Output the (X, Y) coordinate of the center of the cell containing the given text.  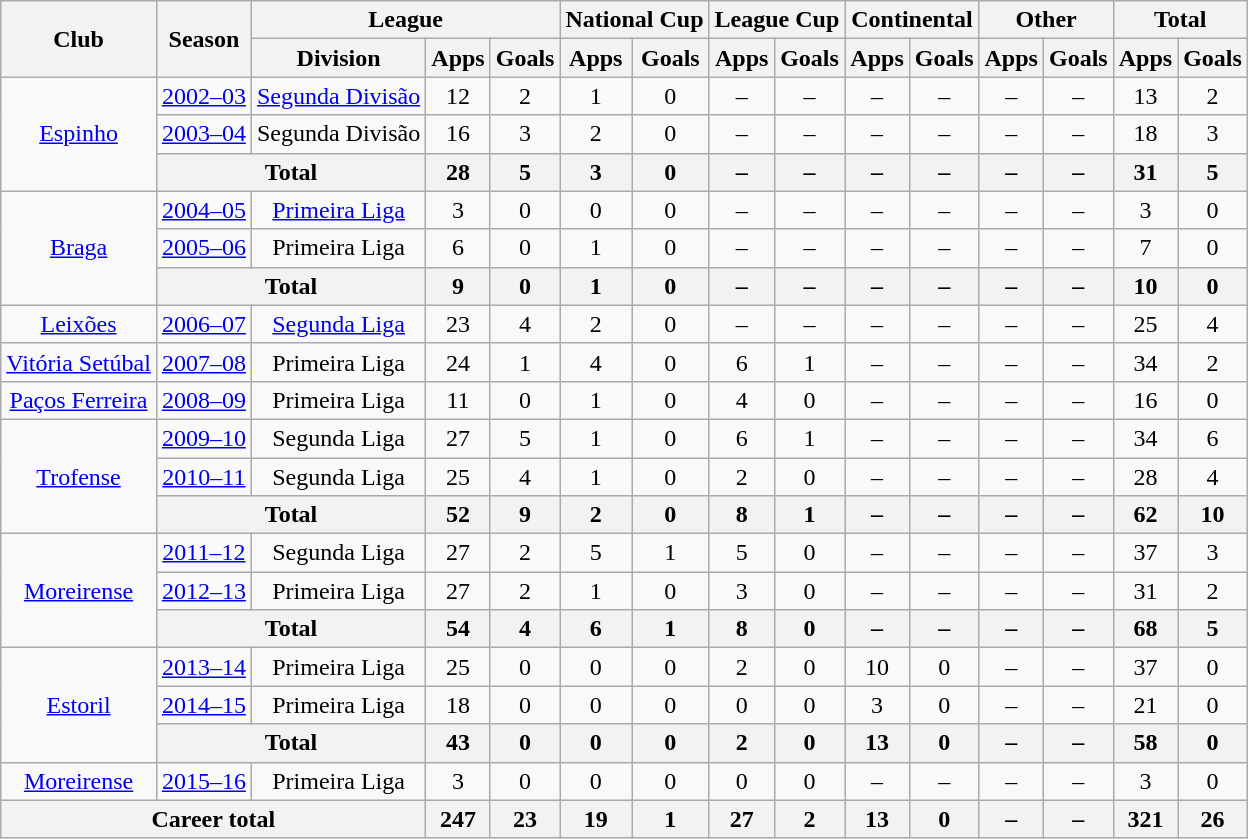
2013–14 (204, 667)
2006–07 (204, 324)
2015–16 (204, 781)
Vitória Setúbal (79, 362)
2012–13 (204, 591)
Espinho (79, 134)
Paços Ferreira (79, 400)
Season (204, 39)
Braga (79, 248)
2014–15 (204, 705)
Career total (214, 819)
2003–04 (204, 134)
Leixões (79, 324)
Other (1046, 20)
11 (458, 400)
2009–10 (204, 438)
247 (458, 819)
12 (458, 96)
58 (1145, 743)
League (406, 20)
Continental (912, 20)
Division (338, 58)
2002–03 (204, 96)
21 (1145, 705)
2007–08 (204, 362)
62 (1145, 515)
Estoril (79, 705)
68 (1145, 629)
26 (1213, 819)
43 (458, 743)
Trofense (79, 476)
2004–05 (204, 210)
2011–12 (204, 553)
54 (458, 629)
24 (458, 362)
321 (1145, 819)
2008–09 (204, 400)
7 (1145, 248)
League Cup (777, 20)
2005–06 (204, 248)
19 (596, 819)
2010–11 (204, 477)
Club (79, 39)
52 (458, 515)
National Cup (634, 20)
